Detect which cell encompasses the target text, then output its (x, y) center coordinate. 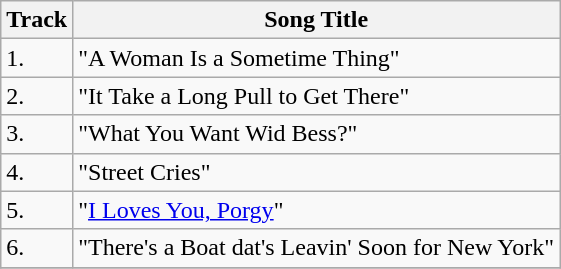
1. (37, 58)
5. (37, 210)
"What You Want Wid Bess?" (316, 134)
4. (37, 172)
Song Title (316, 20)
Track (37, 20)
"It Take a Long Pull to Get There" (316, 96)
"There's a Boat dat's Leavin' Soon for New York" (316, 248)
"Street Cries" (316, 172)
3. (37, 134)
"A Woman Is a Sometime Thing" (316, 58)
"I Loves You, Porgy" (316, 210)
2. (37, 96)
6. (37, 248)
